From the cell containing the given text, extract its center point as [X, Y] coordinate. 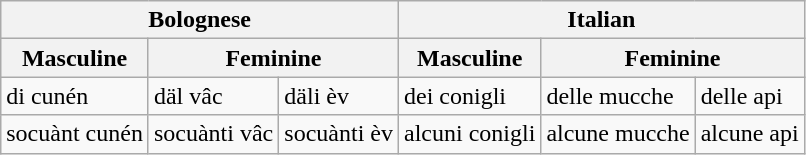
alcune api [750, 134]
Italian [601, 20]
däl vâc [213, 96]
alcuni conigli [469, 134]
dei conigli [469, 96]
di cunén [75, 96]
socuànti èv [339, 134]
socuànt cunén [75, 134]
Bolognese [200, 20]
däli èv [339, 96]
socuànti vâc [213, 134]
delle api [750, 96]
delle mucche [618, 96]
alcune mucche [618, 134]
